Locate the cell with the specified text and output its [x, y] center coordinate. 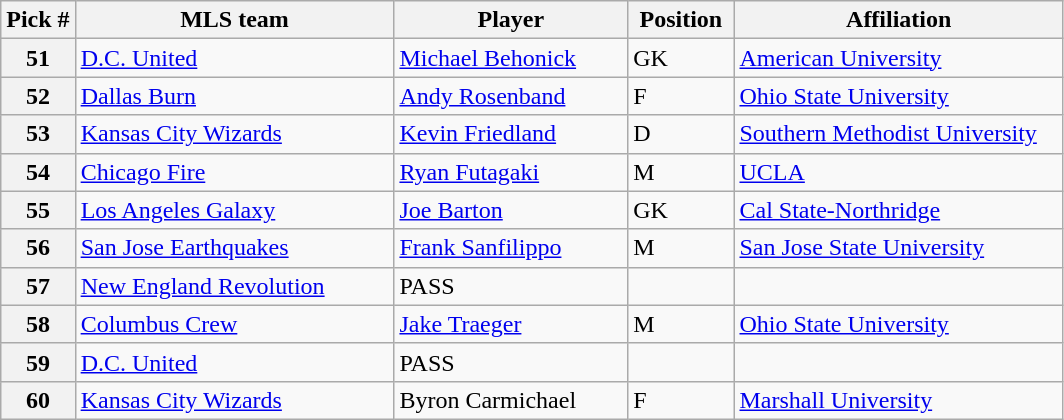
54 [38, 172]
San Jose Earthquakes [234, 248]
American University [898, 58]
60 [38, 400]
Frank Sanfilippo [511, 248]
Jake Traeger [511, 324]
Byron Carmichael [511, 400]
Ryan Futagaki [511, 172]
55 [38, 210]
51 [38, 58]
Dallas Burn [234, 96]
Position [681, 20]
Kevin Friedland [511, 134]
58 [38, 324]
Marshall University [898, 400]
Chicago Fire [234, 172]
Player [511, 20]
New England Revolution [234, 286]
52 [38, 96]
MLS team [234, 20]
Affiliation [898, 20]
57 [38, 286]
Southern Methodist University [898, 134]
Andy Rosenband [511, 96]
D [681, 134]
Cal State-Northridge [898, 210]
Los Angeles Galaxy [234, 210]
53 [38, 134]
San Jose State University [898, 248]
Columbus Crew [234, 324]
Pick # [38, 20]
Michael Behonick [511, 58]
Joe Barton [511, 210]
59 [38, 362]
56 [38, 248]
UCLA [898, 172]
